Identify which cell holds the provided text, then report its (x, y) central coordinate. 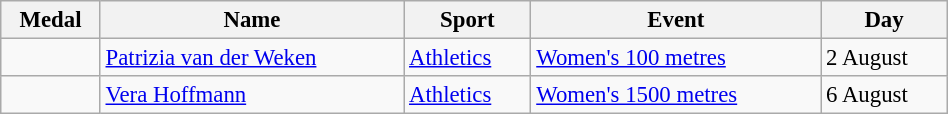
Medal (50, 20)
Women's 1500 metres (676, 95)
6 August (884, 95)
Vera Hoffmann (252, 95)
2 August (884, 58)
Name (252, 20)
Sport (468, 20)
Day (884, 20)
Women's 100 metres (676, 58)
Patrizia van der Weken (252, 58)
Event (676, 20)
